From the cell containing the given text, extract its center point as [x, y] coordinate. 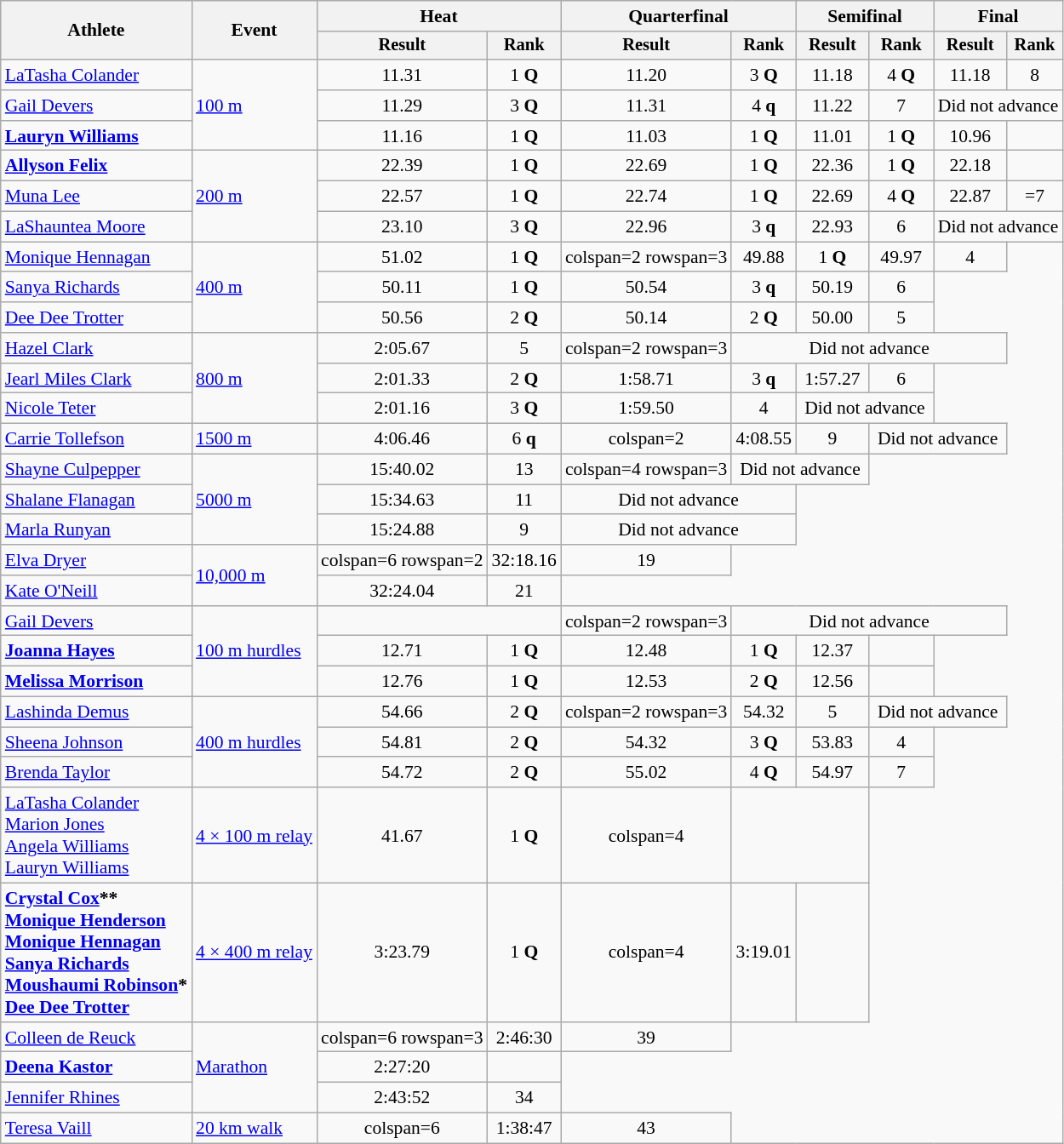
21 [524, 591]
Kate O'Neill [96, 591]
4 q [764, 106]
12.48 [647, 651]
Brenda Taylor [96, 773]
32:18.16 [524, 560]
43 [647, 1129]
22.87 [970, 197]
1:59.50 [647, 409]
2:01.33 [402, 379]
50.56 [402, 317]
2:05.67 [402, 348]
50.19 [832, 288]
11.20 [647, 75]
19 [647, 560]
colspan=6 rowspan=2 [402, 560]
11.03 [647, 136]
12.37 [832, 651]
50.00 [832, 317]
50.54 [647, 288]
49.88 [764, 257]
2:43:52 [402, 1098]
Final [998, 16]
20 km walk [254, 1129]
53.83 [832, 742]
55.02 [647, 773]
13 [524, 470]
200 m [254, 196]
Semifinal [865, 16]
34 [524, 1098]
2:27:20 [402, 1067]
54.72 [402, 773]
Event [254, 31]
10.96 [970, 136]
22.96 [647, 227]
12.76 [402, 682]
32:24.04 [402, 591]
400 m [254, 288]
LaTasha ColanderMarion JonesAngela WilliamsLauryn Williams [96, 835]
Dee Dee Trotter [96, 317]
22.18 [970, 166]
49.97 [901, 257]
11.01 [832, 136]
800 m [254, 378]
Allyson Felix [96, 166]
Joanna Hayes [96, 651]
11 [524, 500]
Shayne Culpepper [96, 470]
10,000 m [254, 575]
Shalane Flanagan [96, 500]
23.10 [402, 227]
11.22 [832, 106]
Marla Runyan [96, 530]
5000 m [254, 500]
Crystal Cox**Monique HendersonMonique HennaganSanya RichardsMoushaumi Robinson*Dee Dee Trotter [96, 953]
12.56 [832, 682]
22.74 [647, 197]
Sheena Johnson [96, 742]
1500 m [254, 439]
54.81 [402, 742]
22.36 [832, 166]
Deena Kastor [96, 1067]
1:57.27 [832, 379]
51.02 [402, 257]
22.39 [402, 166]
Athlete [96, 31]
colspan=6 rowspan=3 [402, 1038]
3:19.01 [764, 953]
Jearl Miles Clark [96, 379]
4 × 400 m relay [254, 953]
4:08.55 [764, 439]
Carrie Tollefson [96, 439]
1:58.71 [647, 379]
Lashinda Demus [96, 712]
colspan=2 [647, 439]
Heat [439, 16]
4 × 100 m relay [254, 835]
8 [1035, 75]
100 m hurdles [254, 652]
2:01.16 [402, 409]
=7 [1035, 197]
41.67 [402, 835]
22.57 [402, 197]
100 m [254, 106]
LaShauntea Moore [96, 227]
colspan=6 [402, 1129]
Quarterfinal [678, 16]
15:24.88 [402, 530]
1:38:47 [524, 1129]
Monique Hennagan [96, 257]
2:46:30 [524, 1038]
Nicole Teter [96, 409]
54.66 [402, 712]
3:23.79 [402, 953]
15:34.63 [402, 500]
Colleen de Reuck [96, 1038]
Jennifer Rhines [96, 1098]
11.29 [402, 106]
Muna Lee [96, 197]
LaTasha Colander [96, 75]
colspan=4 rowspan=3 [647, 470]
Melissa Morrison [96, 682]
12.71 [402, 651]
Teresa Vaill [96, 1129]
Marathon [254, 1067]
Sanya Richards [96, 288]
6 q [524, 439]
50.14 [647, 317]
15:40.02 [402, 470]
12.53 [647, 682]
11.16 [402, 136]
Hazel Clark [96, 348]
50.11 [402, 288]
4:06.46 [402, 439]
54.97 [832, 773]
39 [647, 1038]
400 m hurdles [254, 742]
22.93 [832, 227]
Lauryn Williams [96, 136]
Elva Dryer [96, 560]
